Scan for the cell matching the given text and deliver its [x, y] coordinate at center. 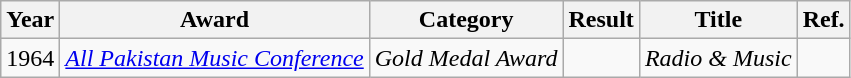
Result [601, 20]
Award [214, 20]
Gold Medal Award [466, 58]
1964 [30, 58]
Ref. [824, 20]
All Pakistan Music Conference [214, 58]
Title [718, 20]
Category [466, 20]
Year [30, 20]
Radio & Music [718, 58]
